Capture the cell that displays the provided text and extract its (X, Y) central coordinate. 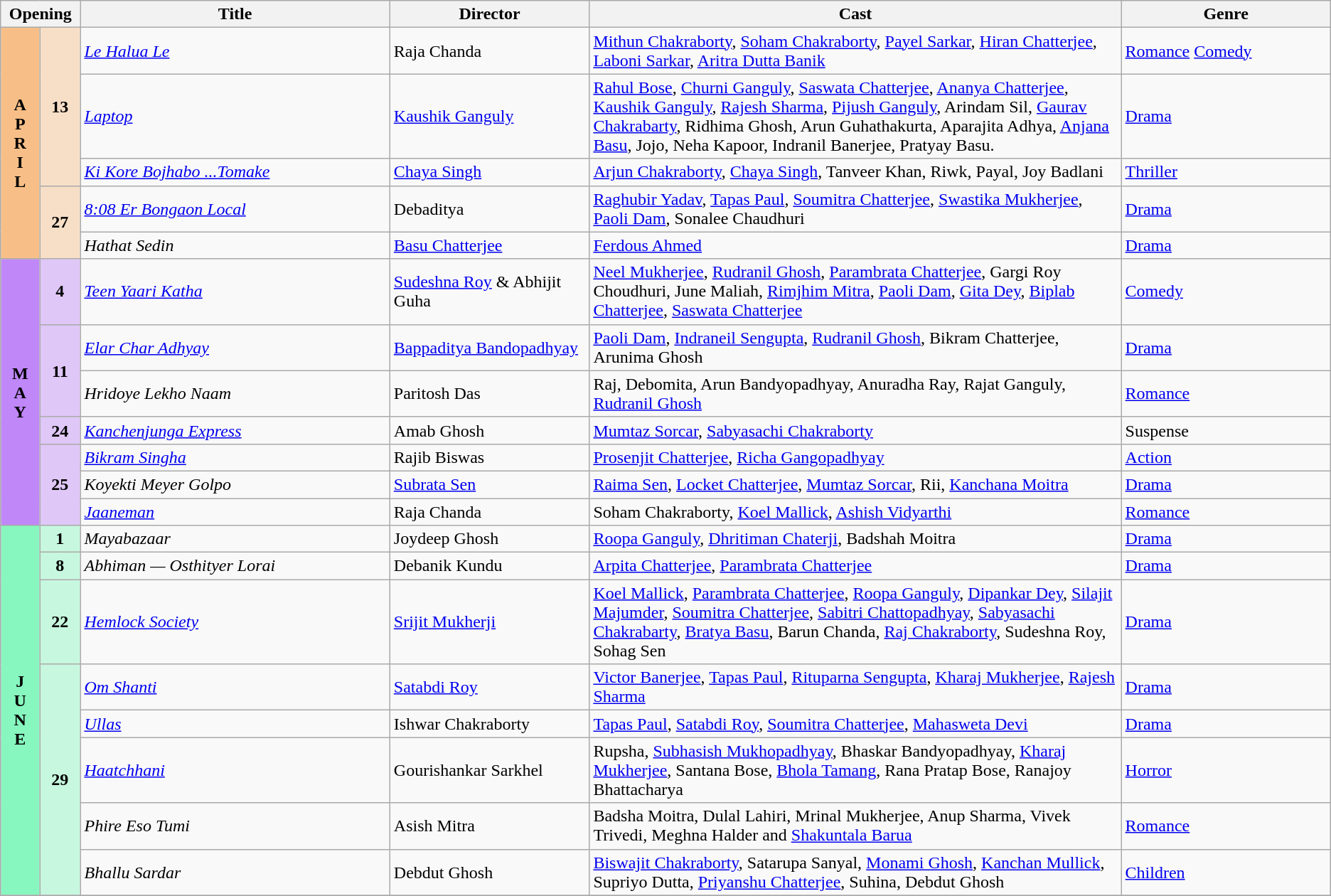
JUNE (20, 710)
Children (1226, 872)
Satabdi Roy (489, 687)
Ki Kore Bojhabo ...Tomake (235, 172)
Biswajit Chakraborty, Satarupa Sanyal, Monami Ghosh, Kanchan Mullick, Supriyo Dutta, Priyanshu Chatterjee, Suhina, Debdut Ghosh (855, 872)
Mithun Chakraborty, Soham Chakraborty, Payel Sarkar, Hiran Chatterjee, Laboni Sarkar, Aritra Dutta Banik (855, 51)
Joydeep Ghosh (489, 539)
Raima Sen, Locket Chatterjee, Mumtaz Sorcar, Rii, Kanchana Moitra (855, 484)
Horror (1226, 770)
Jaaneman (235, 511)
Raj, Debomita, Arun Bandyopadhyay, Anuradha Ray, Rajat Ganguly, Rudranil Ghosh (855, 394)
Rajib Biswas (489, 457)
Haatchhani (235, 770)
Opening (41, 14)
Arjun Chakraborty, Chaya Singh, Tanveer Khan, Riwk, Payal, Joy Badlani (855, 172)
Bappaditya Bandopadhyay (489, 347)
Laptop (235, 117)
Ishwar Chakraborty (489, 724)
Debaditya (489, 209)
Romance Comedy (1226, 51)
Hathat Sedin (235, 245)
Basu Chatterjee (489, 245)
Koyekti Meyer Golpo (235, 484)
Elar Char Adhyay (235, 347)
Paoli Dam, Indraneil Sengupta, Rudranil Ghosh, Bikram Chatterjee, Arunima Ghosh (855, 347)
Bikram Singha (235, 457)
Ferdous Ahmed (855, 245)
Abhiman — Osthityer Lorai (235, 566)
Chaya Singh (489, 172)
APRIL (20, 144)
Suspense (1226, 430)
MAY (20, 392)
Mayabazaar (235, 539)
13 (60, 107)
Le Halua Le (235, 51)
Debdut Ghosh (489, 872)
Gourishankar Sarkhel (489, 770)
Phire Eso Tumi (235, 826)
Victor Banerjee, Tapas Paul, Rituparna Sengupta, Kharaj Mukherjee, Rajesh Sharma (855, 687)
8:08 Er Bongaon Local (235, 209)
Kaushik Ganguly (489, 117)
27 (60, 222)
Ullas (235, 724)
Raghubir Yadav, Tapas Paul, Soumitra Chatterjee, Swastika Mukherjee, Paoli Dam, Sonalee Chaudhuri (855, 209)
Sudeshna Roy & Abhijit Guha (489, 292)
Subrata Sen (489, 484)
1 (60, 539)
Cast (855, 14)
25 (60, 484)
Asish Mitra (489, 826)
Paritosh Das (489, 394)
8 (60, 566)
Debanik Kundu (489, 566)
Title (235, 14)
Director (489, 14)
Mumtaz Sorcar, Sabyasachi Chakraborty (855, 430)
Hemlock Society (235, 622)
Bhallu Sardar (235, 872)
Badsha Moitra, Dulal Lahiri, Mrinal Mukherjee, Anup Sharma, Vivek Trivedi, Meghna Halder and Shakuntala Barua (855, 826)
Hridoye Lekho Naam (235, 394)
Arpita Chatterjee, Parambrata Chatterjee (855, 566)
Thriller (1226, 172)
4 (60, 292)
22 (60, 622)
Kanchenjunga Express (235, 430)
29 (60, 779)
Genre (1226, 14)
Soham Chakraborty, Koel Mallick, Ashish Vidyarthi (855, 511)
Om Shanti (235, 687)
Roopa Ganguly, Dhritiman Chaterji, Badshah Moitra (855, 539)
Comedy (1226, 292)
Rupsha, Subhasish Mukhopadhyay, Bhaskar Bandyopadhyay, Kharaj Mukherjee, Santana Bose, Bhola Tamang, Rana Pratap Bose, Ranajoy Bhattacharya (855, 770)
11 (60, 370)
Action (1226, 457)
Srijit Mukherji (489, 622)
Teen Yaari Katha (235, 292)
Prosenjit Chatterjee, Richa Gangopadhyay (855, 457)
24 (60, 430)
Tapas Paul, Satabdi Roy, Soumitra Chatterjee, Mahasweta Devi (855, 724)
Amab Ghosh (489, 430)
